Output the [X, Y] coordinate of the center of the cell containing the given text.  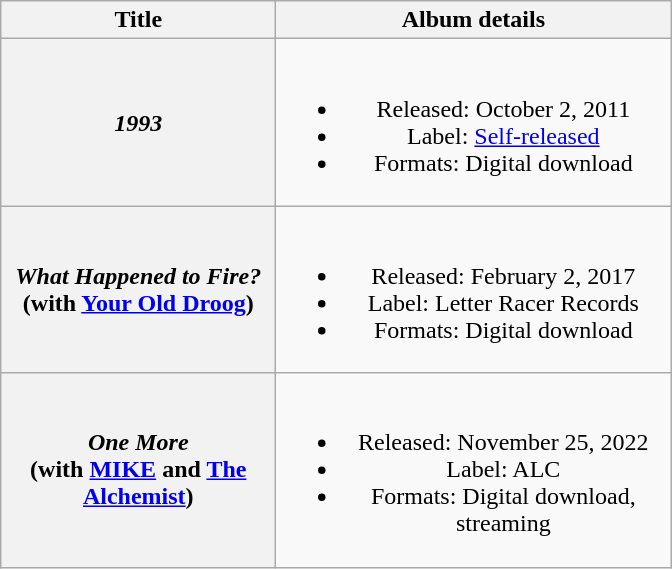
Released: October 2, 2011Label: Self-releasedFormats: Digital download [474, 122]
Released: November 25, 2022Label: ALCFormats: Digital download, streaming [474, 470]
1993 [138, 122]
Album details [474, 20]
Title [138, 20]
One More(with MIKE and The Alchemist) [138, 470]
Released: February 2, 2017Label: Letter Racer RecordsFormats: Digital download [474, 290]
What Happened to Fire?(with Your Old Droog) [138, 290]
